Search for the cell housing the specified text and yield its [X, Y] center coordinate. 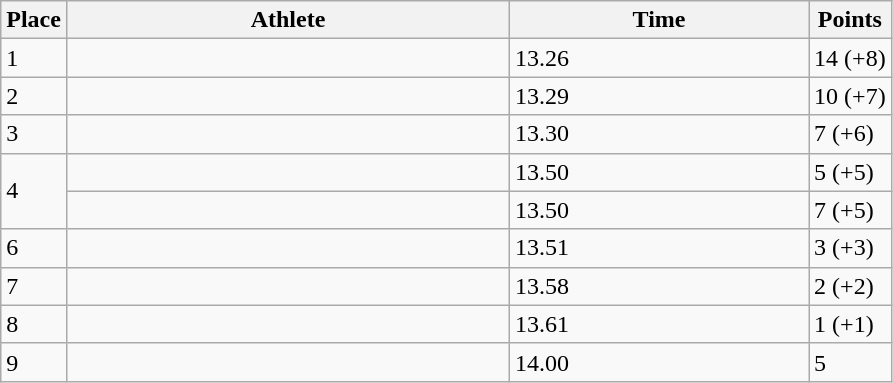
7 (+5) [850, 210]
Athlete [288, 20]
13.30 [660, 134]
1 (+1) [850, 324]
3 [34, 134]
5 [850, 362]
13.58 [660, 286]
1 [34, 58]
13.61 [660, 324]
3 (+3) [850, 248]
5 (+5) [850, 172]
7 [34, 286]
Points [850, 20]
14.00 [660, 362]
2 (+2) [850, 286]
7 (+6) [850, 134]
13.29 [660, 96]
9 [34, 362]
13.51 [660, 248]
13.26 [660, 58]
Time [660, 20]
4 [34, 191]
2 [34, 96]
10 (+7) [850, 96]
8 [34, 324]
Place [34, 20]
14 (+8) [850, 58]
6 [34, 248]
